Find where the given text appears and provide that cell's center as [X, Y] coordinate. 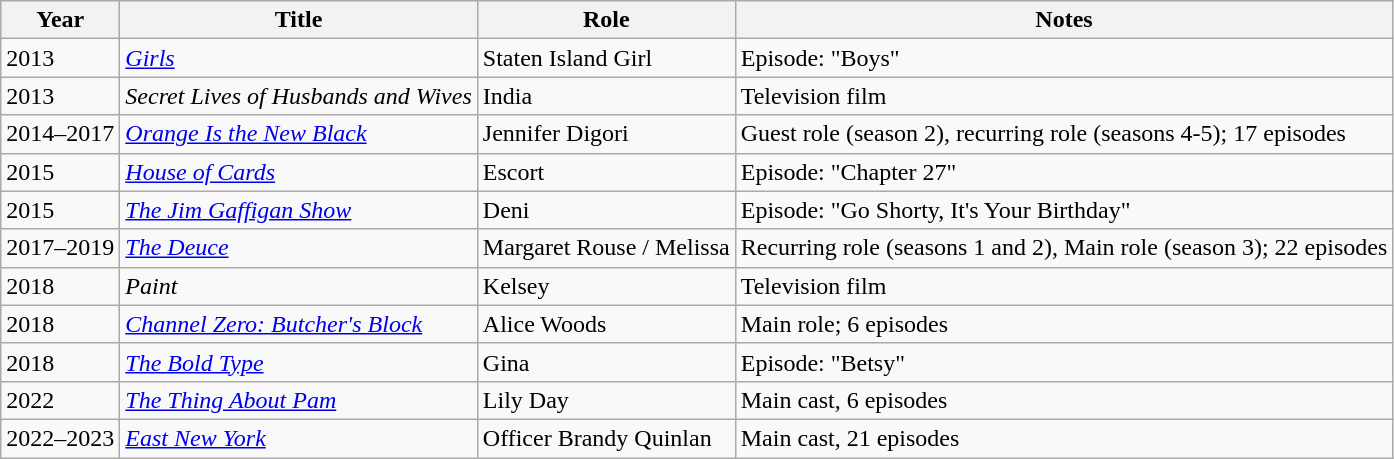
Notes [1064, 20]
The Thing About Pam [298, 400]
India [606, 96]
2014–2017 [60, 134]
The Bold Type [298, 362]
2022–2023 [60, 438]
Recurring role (seasons 1 and 2), Main role (season 3); 22 episodes [1064, 248]
Main cast, 21 episodes [1064, 438]
Orange Is the New Black [298, 134]
Escort [606, 172]
House of Cards [298, 172]
Main role; 6 episodes [1064, 324]
Year [60, 20]
The Deuce [298, 248]
The Jim Gaffigan Show [298, 210]
Gina [606, 362]
Title [298, 20]
Alice Woods [606, 324]
Secret Lives of Husbands and Wives [298, 96]
Officer Brandy Quinlan [606, 438]
Kelsey [606, 286]
Staten Island Girl [606, 58]
Episode: "Chapter 27" [1064, 172]
Jennifer Digori [606, 134]
Paint [298, 286]
Lily Day [606, 400]
Episode: "Go Shorty, It's Your Birthday" [1064, 210]
East New York [298, 438]
Main cast, 6 episodes [1064, 400]
2017–2019 [60, 248]
2022 [60, 400]
Role [606, 20]
Episode: "Boys" [1064, 58]
Guest role (season 2), recurring role (seasons 4-5); 17 episodes [1064, 134]
Deni [606, 210]
Channel Zero: Butcher's Block [298, 324]
Girls [298, 58]
Episode: "Betsy" [1064, 362]
Margaret Rouse / Melissa [606, 248]
